Return [x, y] of the center of cell containing provided text 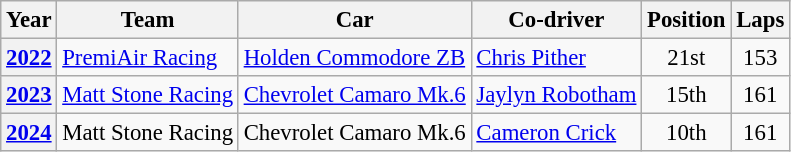
Chris Pither [556, 58]
21st [686, 58]
Year [29, 20]
Car [354, 20]
Co-driver [556, 20]
PremiAir Racing [148, 58]
Team [148, 20]
10th [686, 133]
2023 [29, 95]
Jaylyn Robotham [556, 95]
153 [760, 58]
Laps [760, 20]
15th [686, 95]
Cameron Crick [556, 133]
2022 [29, 58]
Position [686, 20]
2024 [29, 133]
Holden Commodore ZB [354, 58]
